For the text-containing cell, return its midpoint in [x, y] coordinate format. 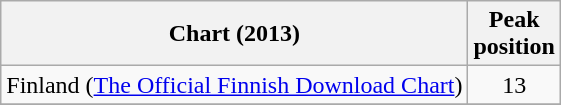
Peakposition [514, 34]
Finland (The Official Finnish Download Chart) [234, 85]
13 [514, 85]
Chart (2013) [234, 34]
